Scan for the cell matching the given text and deliver its [x, y] coordinate at center. 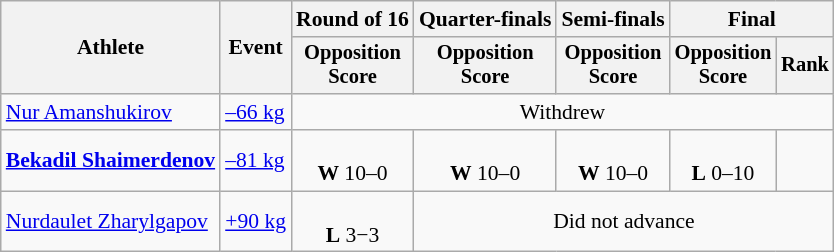
Rank [805, 66]
Round of 16 [352, 19]
Did not advance [624, 222]
Final [752, 19]
Semi-finals [612, 19]
L 0–10 [724, 160]
Bekadil Shaimerdenov [110, 160]
Nur Amanshukirov [110, 112]
–66 kg [256, 112]
+90 kg [256, 222]
Nurdaulet Zharylgapov [110, 222]
L 3−3 [352, 222]
Withdrew [562, 112]
Athlete [110, 48]
Quarter-finals [485, 19]
Event [256, 48]
–81 kg [256, 160]
